Identify which cell holds the provided text, then report its (X, Y) central coordinate. 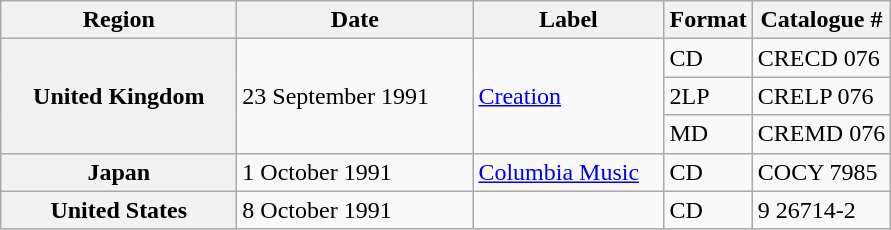
United Kingdom (119, 96)
23 September 1991 (355, 96)
MD (708, 134)
1 October 1991 (355, 172)
COCY 7985 (821, 172)
CRECD 076 (821, 58)
Region (119, 20)
Catalogue # (821, 20)
Label (568, 20)
CRELP 076 (821, 96)
Date (355, 20)
Japan (119, 172)
Columbia Music (568, 172)
Format (708, 20)
Creation (568, 96)
9 26714-2 (821, 210)
2LP (708, 96)
CREMD 076 (821, 134)
8 October 1991 (355, 210)
United States (119, 210)
